Pinpoint the cell where the given text exists, returning its (x, y) midpoint coordinate. 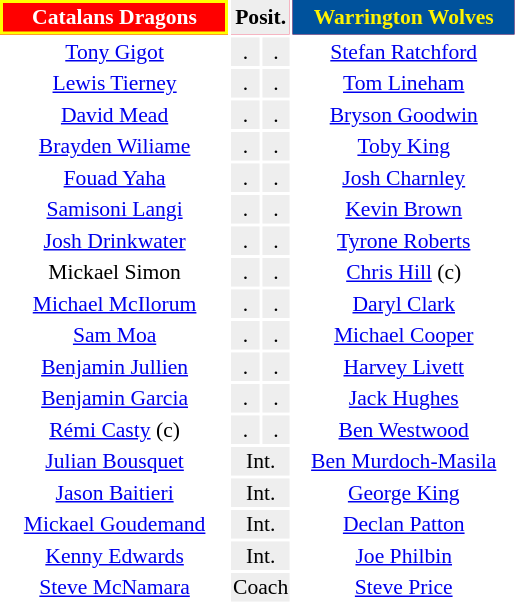
Josh Charnley (404, 178)
Bryson Goodwin (404, 114)
Warrington Wolves (404, 17)
Benjamin Garcia (115, 398)
Jack Hughes (404, 398)
Jason Baitieri (115, 492)
Harvey Livett (404, 366)
Catalans Dragons (115, 17)
Steve McNamara (115, 587)
Joe Philbin (404, 556)
Michael Cooper (404, 335)
Stefan Ratchford (404, 52)
Tom Lineham (404, 83)
Mickael Goudemand (115, 524)
Tony Gigot (115, 52)
Kenny Edwards (115, 556)
Kevin Brown (404, 209)
Declan Patton (404, 524)
Mickael Simon (115, 272)
Brayden Wiliame (115, 146)
George King (404, 492)
Josh Drinkwater (115, 240)
Ben Murdoch-Masila (404, 461)
Julian Bousquet (115, 461)
Daryl Clark (404, 304)
Sam Moa (115, 335)
Ben Westwood (404, 430)
Toby King (404, 146)
Michael McIlorum (115, 304)
Coach (261, 587)
David Mead (115, 114)
Benjamin Jullien (115, 366)
Lewis Tierney (115, 83)
Chris Hill (c) (404, 272)
Posit. (261, 17)
Tyrone Roberts (404, 240)
Fouad Yaha (115, 178)
Rémi Casty (c) (115, 430)
Samisoni Langi (115, 209)
Steve Price (404, 587)
